Locate the cell with the specified text and output its (x, y) center coordinate. 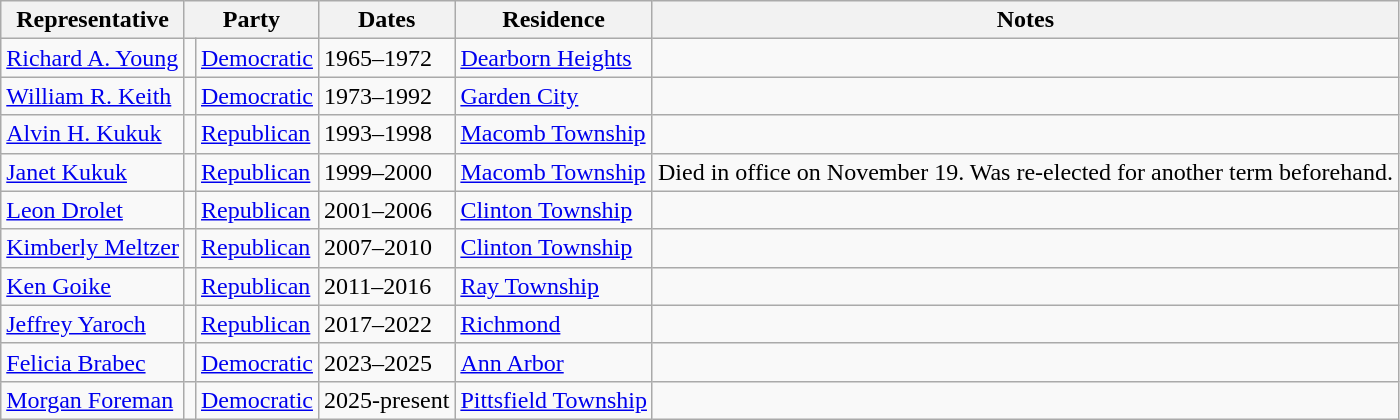
Party (251, 20)
Jeffrey Yaroch (93, 324)
Representative (93, 20)
Garden City (554, 96)
2017–2022 (386, 324)
Notes (1025, 20)
Leon Drolet (93, 210)
1993–1998 (386, 134)
1965–1972 (386, 58)
Kimberly Meltzer (93, 248)
1999–2000 (386, 172)
Residence (554, 20)
Morgan Foreman (93, 400)
Janet Kukuk (93, 172)
Ann Arbor (554, 362)
2023–2025 (386, 362)
Pittsfield Township (554, 400)
Richmond (554, 324)
2011–2016 (386, 286)
1973–1992 (386, 96)
Dearborn Heights (554, 58)
Alvin H. Kukuk (93, 134)
Died in office on November 19. Was re-elected for another term beforehand. (1025, 172)
Ken Goike (93, 286)
2001–2006 (386, 210)
Felicia Brabec (93, 362)
2007–2010 (386, 248)
Richard A. Young (93, 58)
William R. Keith (93, 96)
Dates (386, 20)
2025-present (386, 400)
Ray Township (554, 286)
